Return the [x, y] coordinate for the center point of the cell that contains the specified text.  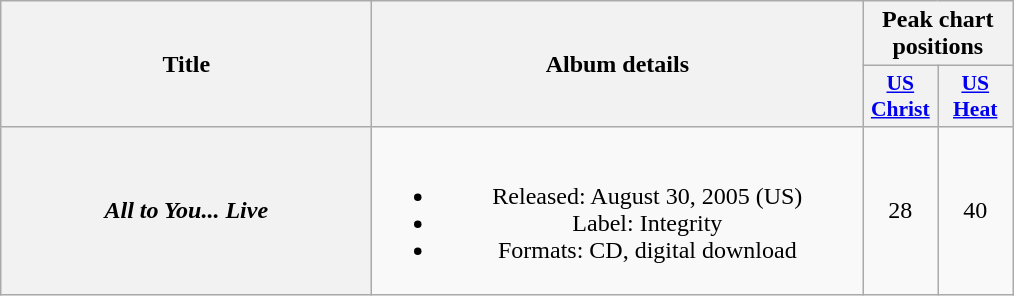
All to You... Live [186, 210]
28 [900, 210]
Title [186, 64]
Released: August 30, 2005 (US)Label: IntegrityFormats: CD, digital download [618, 210]
Peak chart positions [938, 34]
USChrist [900, 96]
USHeat [976, 96]
Album details [618, 64]
40 [976, 210]
